Scan for the cell matching the given text and deliver its (x, y) coordinate at center. 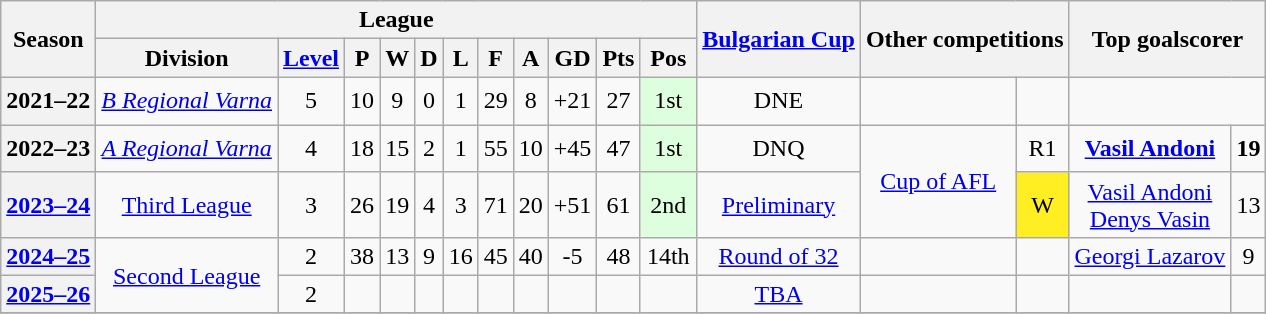
Top goalscorer (1168, 39)
A (530, 58)
Level (312, 58)
2022–23 (48, 149)
Round of 32 (779, 256)
TBA (779, 294)
2021–22 (48, 101)
F (496, 58)
+51 (572, 204)
29 (496, 101)
Pos (668, 58)
5 (312, 101)
-5 (572, 256)
R1 (1042, 149)
GD (572, 58)
Georgi Lazarov (1150, 256)
Pts (618, 58)
L (460, 58)
Bulgarian Cup (779, 39)
A Regional Varna (187, 149)
League (396, 20)
0 (429, 101)
DNE (779, 101)
DNQ (779, 149)
Season (48, 39)
Second League (187, 275)
26 (362, 204)
Division (187, 58)
27 (618, 101)
8 (530, 101)
2nd (668, 204)
P (362, 58)
Vasil Andoni Denys Vasin (1150, 204)
Other competitions (964, 39)
40 (530, 256)
55 (496, 149)
Vasil Andoni (1150, 149)
Preliminary (779, 204)
15 (398, 149)
D (429, 58)
71 (496, 204)
18 (362, 149)
47 (618, 149)
38 (362, 256)
Third League (187, 204)
48 (618, 256)
61 (618, 204)
45 (496, 256)
Cup of AFL (938, 182)
+45 (572, 149)
20 (530, 204)
B Regional Varna (187, 101)
2023–24 (48, 204)
16 (460, 256)
+21 (572, 101)
2025–26 (48, 294)
2024–25 (48, 256)
14th (668, 256)
